Output the (x, y) coordinate of the center of the cell containing the given text.  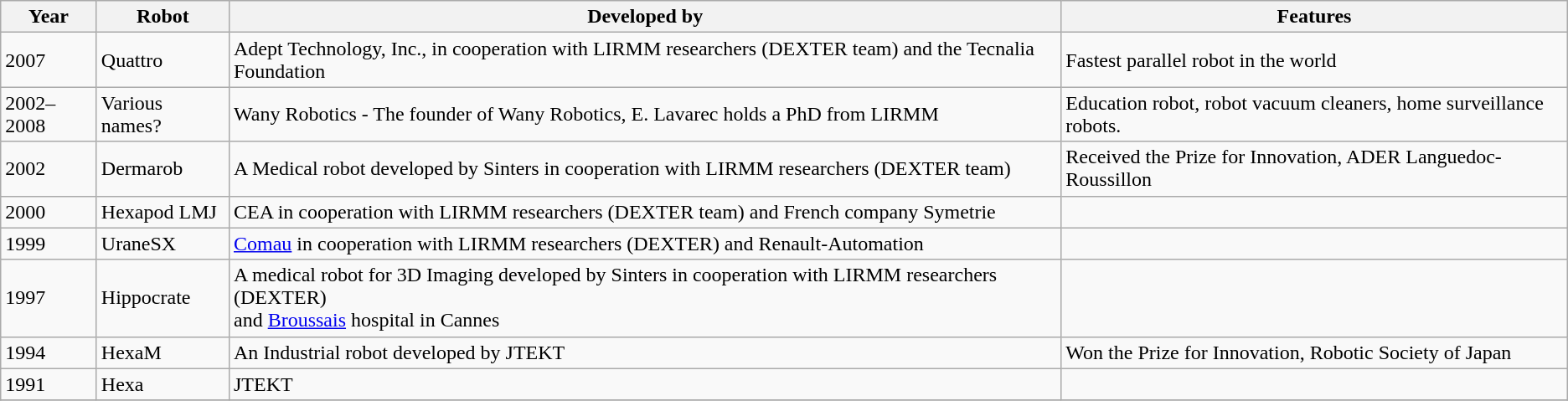
Received the Prize for Innovation, ADER Languedoc-Roussillon (1314, 169)
A Medical robot developed by Sinters in cooperation with LIRMM researchers (DEXTER team) (645, 169)
Various names? (162, 114)
An Industrial robot developed by JTEKT (645, 352)
Dermarob (162, 169)
UraneSX (162, 244)
Robot (162, 17)
Hexapod LMJ (162, 212)
HexaM (162, 352)
1999 (49, 244)
A medical robot for 3D Imaging developed by Sinters in cooperation with LIRMM researchers (DEXTER)and Broussais hospital in Cannes (645, 298)
Comau in cooperation with LIRMM researchers (DEXTER) and Renault-Automation (645, 244)
Year (49, 17)
Hexa (162, 384)
Wany Robotics - The founder of Wany Robotics, E. Lavarec holds a PhD from LIRMM (645, 114)
Adept Technology, Inc., in cooperation with LIRMM researchers (DEXTER team) and the Tecnalia Foundation (645, 60)
2007 (49, 60)
Developed by (645, 17)
2002–2008 (49, 114)
1997 (49, 298)
Hippocrate (162, 298)
2002 (49, 169)
1991 (49, 384)
CEA in cooperation with LIRMM researchers (DEXTER team) and French company Symetrie (645, 212)
Fastest parallel robot in the world (1314, 60)
2000 (49, 212)
Education robot, robot vacuum cleaners, home surveillance robots. (1314, 114)
Features (1314, 17)
Quattro (162, 60)
JTEKT (645, 384)
1994 (49, 352)
Won the Prize for Innovation, Robotic Society of Japan (1314, 352)
